Capture the cell that displays the provided text and extract its (x, y) central coordinate. 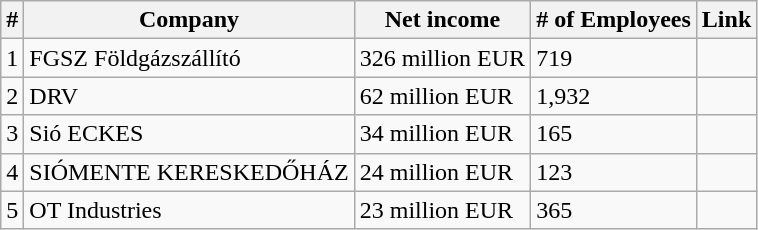
62 million EUR (442, 96)
OT Industries (189, 210)
24 million EUR (442, 172)
# (12, 20)
Net income (442, 20)
1,932 (614, 96)
123 (614, 172)
Sió ECKES (189, 134)
DRV (189, 96)
23 million EUR (442, 210)
719 (614, 58)
5 (12, 210)
365 (614, 210)
165 (614, 134)
4 (12, 172)
Link (726, 20)
34 million EUR (442, 134)
# of Employees (614, 20)
Company (189, 20)
1 (12, 58)
FGSZ Földgázszállító (189, 58)
3 (12, 134)
2 (12, 96)
SIÓMENTE KERESKEDŐHÁZ (189, 172)
326 million EUR (442, 58)
